From the cell containing the given text, extract its center point as (x, y) coordinate. 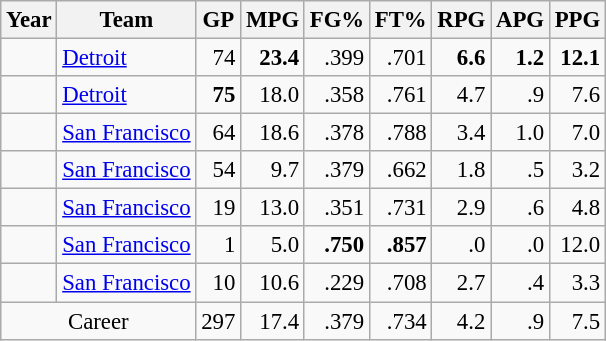
7.0 (577, 133)
.750 (336, 245)
.5 (520, 170)
.734 (400, 321)
19 (218, 208)
.701 (400, 58)
.6 (520, 208)
.662 (400, 170)
3.3 (577, 283)
10.6 (273, 283)
.399 (336, 58)
.761 (400, 95)
FG% (336, 20)
12.1 (577, 58)
.351 (336, 208)
MPG (273, 20)
GP (218, 20)
17.4 (273, 321)
12.0 (577, 245)
.857 (400, 245)
5.0 (273, 245)
18.0 (273, 95)
75 (218, 95)
4.7 (462, 95)
10 (218, 283)
.358 (336, 95)
54 (218, 170)
.4 (520, 283)
1.8 (462, 170)
2.9 (462, 208)
.731 (400, 208)
1 (218, 245)
3.4 (462, 133)
FT% (400, 20)
APG (520, 20)
Team (126, 20)
18.6 (273, 133)
1.0 (520, 133)
3.2 (577, 170)
23.4 (273, 58)
.229 (336, 283)
2.7 (462, 283)
Career (98, 321)
.788 (400, 133)
4.8 (577, 208)
9.7 (273, 170)
297 (218, 321)
Year (29, 20)
1.2 (520, 58)
4.2 (462, 321)
7.6 (577, 95)
RPG (462, 20)
.378 (336, 133)
.708 (400, 283)
64 (218, 133)
PPG (577, 20)
7.5 (577, 321)
74 (218, 58)
6.6 (462, 58)
13.0 (273, 208)
